Detect which cell encompasses the target text, then output its [x, y] center coordinate. 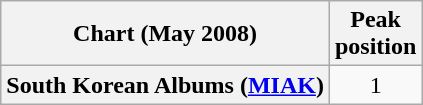
Chart (May 2008) [166, 34]
Peakposition [375, 34]
1 [375, 85]
South Korean Albums (MIAK) [166, 85]
